Provide the (x, y) coordinate of the cell's center where the given text is located.  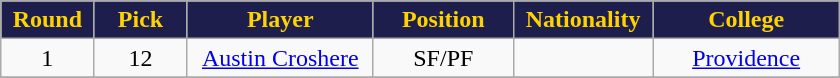
SF/PF (443, 58)
Pick (140, 20)
Austin Croshere (280, 58)
Nationality (583, 20)
College (746, 20)
1 (48, 58)
Providence (746, 58)
Position (443, 20)
Round (48, 20)
12 (140, 58)
Player (280, 20)
